Capture the cell that displays the provided text and extract its (x, y) central coordinate. 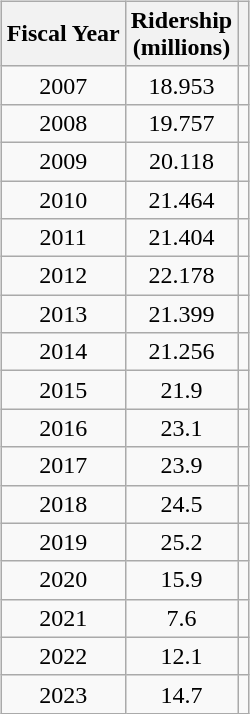
2011 (63, 238)
2017 (63, 466)
12.1 (181, 656)
2022 (63, 656)
2007 (63, 85)
14.7 (181, 694)
25.2 (181, 542)
2021 (63, 618)
2015 (63, 390)
21.9 (181, 390)
20.118 (181, 161)
2010 (63, 199)
Ridership(millions) (181, 34)
22.178 (181, 276)
7.6 (181, 618)
21.404 (181, 238)
2023 (63, 694)
2014 (63, 352)
2020 (63, 580)
21.399 (181, 314)
15.9 (181, 580)
19.757 (181, 123)
2013 (63, 314)
24.5 (181, 504)
23.9 (181, 466)
23.1 (181, 428)
21.256 (181, 352)
18.953 (181, 85)
2012 (63, 276)
2008 (63, 123)
21.464 (181, 199)
2018 (63, 504)
2016 (63, 428)
2019 (63, 542)
2009 (63, 161)
Fiscal Year (63, 34)
